Search for the cell housing the specified text and yield its [x, y] center coordinate. 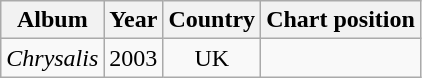
Chart position [341, 20]
Year [134, 20]
UK [212, 58]
Album [52, 20]
Chrysalis [52, 58]
2003 [134, 58]
Country [212, 20]
